Search for the cell housing the specified text and yield its (x, y) center coordinate. 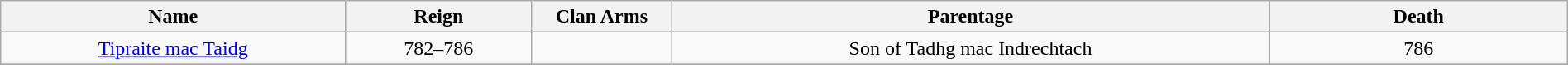
Tipraite mac Taidg (174, 48)
Clan Arms (602, 17)
Name (174, 17)
786 (1418, 48)
Reign (439, 17)
Parentage (971, 17)
Son of Tadhg mac Indrechtach (971, 48)
Death (1418, 17)
782–786 (439, 48)
